Find where the given text appears and provide that cell's center as [X, Y] coordinate. 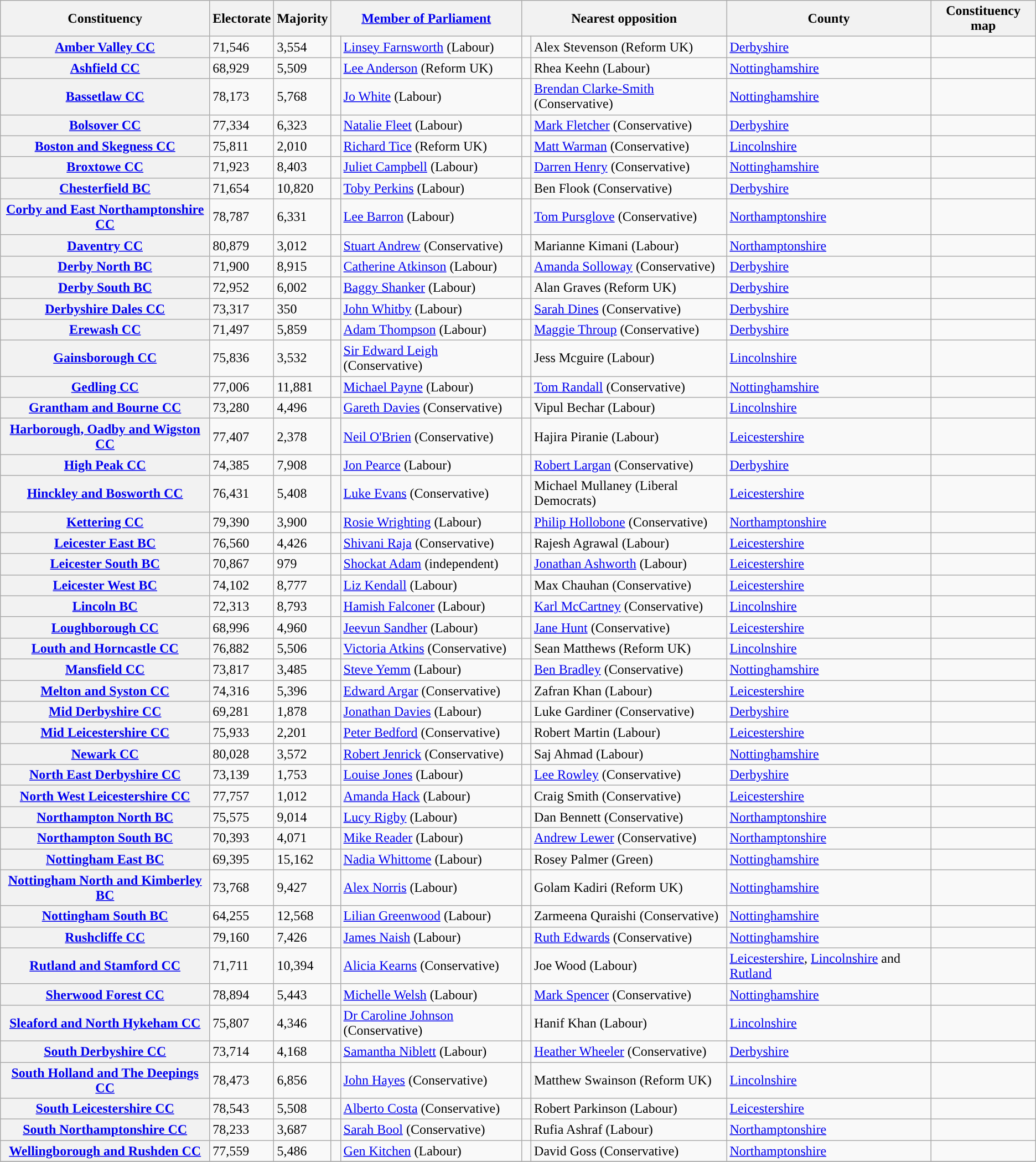
77,757 [242, 796]
Matthew Swainson (Reform UK) [629, 1080]
High Peak CC [105, 465]
Steve Yemm (Labour) [431, 669]
Lee Rowley (Conservative) [629, 775]
Lee Anderson (Reform UK) [431, 68]
Constituency [105, 19]
Robert Martin (Labour) [629, 733]
Sarah Dines (Conservative) [629, 308]
Derby South BC [105, 287]
Lucy Rigby (Labour) [431, 817]
Grantham and Bourne CC [105, 408]
Heather Wheeler (Conservative) [629, 1051]
75,933 [242, 733]
Jo White (Labour) [431, 96]
Stuart Andrew (Conservative) [431, 245]
4,496 [302, 408]
5,508 [302, 1109]
7,426 [302, 937]
Mid Leicestershire CC [105, 733]
71,900 [242, 266]
3,554 [302, 47]
4,071 [302, 838]
6,002 [302, 287]
71,546 [242, 47]
John Whitby (Labour) [431, 308]
Member of Parliament [426, 19]
Daventry CC [105, 245]
Alex Stevenson (Reform UK) [629, 47]
Rufia Ashraf (Labour) [629, 1130]
Mid Derbyshire CC [105, 712]
3,572 [302, 754]
74,316 [242, 690]
2,378 [302, 436]
North East Derbyshire CC [105, 775]
Saj Ahmad (Labour) [629, 754]
Derby North BC [105, 266]
Shockat Adam (independent) [431, 564]
4,426 [302, 543]
73,817 [242, 669]
Michael Payne (Labour) [431, 387]
5,506 [302, 648]
Bassetlaw CC [105, 96]
2,201 [302, 733]
Jane Hunt (Conservative) [629, 627]
Gainsborough CC [105, 359]
Max Chauhan (Conservative) [629, 585]
Gedling CC [105, 387]
69,395 [242, 859]
John Hayes (Conservative) [431, 1080]
Philip Hollobone (Conservative) [629, 522]
Mark Fletcher (Conservative) [629, 125]
Andrew Lewer (Conservative) [629, 838]
Leicester West BC [105, 585]
Michael Mullaney (Liberal Democrats) [629, 494]
4,168 [302, 1051]
70,867 [242, 564]
73,280 [242, 408]
Alex Norris (Labour) [431, 888]
80,879 [242, 245]
Rajesh Agrawal (Labour) [629, 543]
75,811 [242, 146]
Dan Bennett (Conservative) [629, 817]
75,807 [242, 1023]
Constituency map [983, 19]
11,881 [302, 387]
77,407 [242, 436]
Robert Largan (Conservative) [629, 465]
71,497 [242, 330]
Joe Wood (Labour) [629, 965]
Nottingham South BC [105, 916]
5,396 [302, 690]
9,427 [302, 888]
Rosie Wrighting (Labour) [431, 522]
9,014 [302, 817]
Baggy Shanker (Labour) [431, 287]
Dr Caroline Johnson (Conservative) [431, 1023]
70,393 [242, 838]
78,543 [242, 1109]
80,028 [242, 754]
Gen Kitchen (Labour) [431, 1151]
Loughborough CC [105, 627]
Mark Spencer (Conservative) [629, 994]
Hanif Khan (Labour) [629, 1023]
Gareth Davies (Conservative) [431, 408]
5,509 [302, 68]
78,473 [242, 1080]
3,532 [302, 359]
Northampton North BC [105, 817]
Sean Matthews (Reform UK) [629, 648]
73,139 [242, 775]
Karl McCartney (Conservative) [629, 606]
3,485 [302, 669]
Luke Evans (Conservative) [431, 494]
Kettering CC [105, 522]
Electorate [242, 19]
10,394 [302, 965]
10,820 [302, 188]
Jonathan Davies (Labour) [431, 712]
5,768 [302, 96]
Harborough, Oadby and Wigston CC [105, 436]
77,559 [242, 1151]
Amber Valley CC [105, 47]
74,102 [242, 585]
Neil O'Brien (Conservative) [431, 436]
Melton and Syston CC [105, 690]
Boston and Skegness CC [105, 146]
Rushcliffe CC [105, 937]
Mike Reader (Labour) [431, 838]
1,012 [302, 796]
Wellingborough and Rushden CC [105, 1151]
Natalie Fleet (Labour) [431, 125]
Linsey Farnsworth (Labour) [431, 47]
Peter Bedford (Conservative) [431, 733]
Lee Barron (Labour) [431, 217]
3,900 [302, 522]
Jess Mcguire (Labour) [629, 359]
Hajira Piranie (Labour) [629, 436]
1,753 [302, 775]
County [829, 19]
979 [302, 564]
Marianne Kimani (Labour) [629, 245]
76,431 [242, 494]
Sherwood Forest CC [105, 994]
Sarah Bool (Conservative) [431, 1130]
3,012 [302, 245]
South Leicestershire CC [105, 1109]
5,443 [302, 994]
78,894 [242, 994]
7,908 [302, 465]
Leicester South BC [105, 564]
Lilian Greenwood (Labour) [431, 916]
Erewash CC [105, 330]
Bolsover CC [105, 125]
Derbyshire Dales CC [105, 308]
Darren Henry (Conservative) [629, 167]
Nottingham East BC [105, 859]
Alicia Kearns (Conservative) [431, 965]
James Naish (Labour) [431, 937]
4,960 [302, 627]
Vipul Bechar (Labour) [629, 408]
Juliet Campbell (Labour) [431, 167]
Nottingham North and Kimberley BC [105, 888]
8,403 [302, 167]
Rutland and Stamford CC [105, 965]
Rosey Palmer (Green) [629, 859]
78,233 [242, 1130]
Ashfield CC [105, 68]
Hamish Falconer (Labour) [431, 606]
74,385 [242, 465]
73,768 [242, 888]
72,313 [242, 606]
8,915 [302, 266]
68,996 [242, 627]
Alberto Costa (Conservative) [431, 1109]
71,923 [242, 167]
Mansfield CC [105, 669]
Newark CC [105, 754]
David Goss (Conservative) [629, 1151]
64,255 [242, 916]
73,714 [242, 1051]
North West Leicestershire CC [105, 796]
Louise Jones (Labour) [431, 775]
Toby Perkins (Labour) [431, 188]
Chesterfield BC [105, 188]
69,281 [242, 712]
78,173 [242, 96]
Alan Graves (Reform UK) [629, 287]
Luke Gardiner (Conservative) [629, 712]
Hinckley and Bosworth CC [105, 494]
Tom Randall (Conservative) [629, 387]
Robert Jenrick (Conservative) [431, 754]
5,408 [302, 494]
Shivani Raja (Conservative) [431, 543]
Lincoln BC [105, 606]
6,331 [302, 217]
Ben Flook (Conservative) [629, 188]
350 [302, 308]
Victoria Atkins (Conservative) [431, 648]
Majority [302, 19]
Jonathan Ashworth (Labour) [629, 564]
Liz Kendall (Labour) [431, 585]
3,687 [302, 1130]
South Derbyshire CC [105, 1051]
71,711 [242, 965]
South Northamptonshire CC [105, 1130]
Catherine Atkinson (Labour) [431, 266]
Adam Thompson (Labour) [431, 330]
6,323 [302, 125]
Amanda Hack (Labour) [431, 796]
Amanda Solloway (Conservative) [629, 266]
Leicestershire, Lincolnshire and Rutland [829, 965]
Corby and East Northamptonshire CC [105, 217]
Richard Tice (Reform UK) [431, 146]
Jeevun Sandher (Labour) [431, 627]
Edward Argar (Conservative) [431, 690]
Sir Edward Leigh (Conservative) [431, 359]
Broxtowe CC [105, 167]
Brendan Clarke-Smith (Conservative) [629, 96]
Ruth Edwards (Conservative) [629, 937]
76,560 [242, 543]
6,856 [302, 1080]
Northampton South BC [105, 838]
77,334 [242, 125]
Maggie Throup (Conservative) [629, 330]
Jon Pearce (Labour) [431, 465]
Samantha Niblett (Labour) [431, 1051]
72,952 [242, 287]
Tom Pursglove (Conservative) [629, 217]
Nearest opposition [624, 19]
Zarmeena Quraishi (Conservative) [629, 916]
1,878 [302, 712]
73,317 [242, 308]
Michelle Welsh (Labour) [431, 994]
Ben Bradley (Conservative) [629, 669]
76,882 [242, 648]
15,162 [302, 859]
68,929 [242, 68]
79,390 [242, 522]
2,010 [302, 146]
Robert Parkinson (Labour) [629, 1109]
Craig Smith (Conservative) [629, 796]
4,346 [302, 1023]
8,793 [302, 606]
5,859 [302, 330]
South Holland and The Deepings CC [105, 1080]
79,160 [242, 937]
Leicester East BC [105, 543]
Nadia Whittome (Labour) [431, 859]
Louth and Horncastle CC [105, 648]
75,575 [242, 817]
8,777 [302, 585]
5,486 [302, 1151]
77,006 [242, 387]
75,836 [242, 359]
71,654 [242, 188]
Golam Kadiri (Reform UK) [629, 888]
78,787 [242, 217]
Matt Warman (Conservative) [629, 146]
Rhea Keehn (Labour) [629, 68]
Sleaford and North Hykeham CC [105, 1023]
Zafran Khan (Labour) [629, 690]
12,568 [302, 916]
